Extract the (x, y) coordinate from the center of the cell holding the provided text.  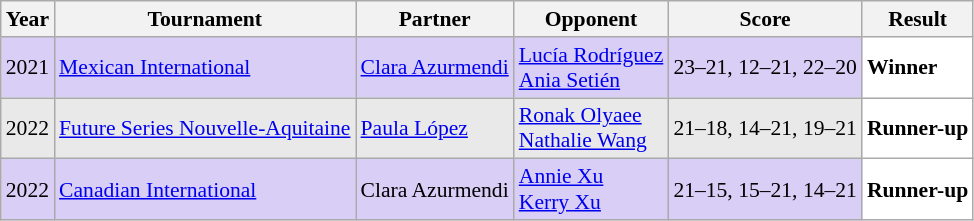
Partner (435, 19)
Annie Xu Kerry Xu (592, 190)
Mexican International (204, 68)
Winner (918, 68)
Result (918, 19)
Lucía Rodríguez Ania Setién (592, 68)
Opponent (592, 19)
Ronak Olyaee Nathalie Wang (592, 128)
23–21, 12–21, 22–20 (765, 68)
21–15, 15–21, 14–21 (765, 190)
Year (28, 19)
Tournament (204, 19)
Score (765, 19)
21–18, 14–21, 19–21 (765, 128)
Future Series Nouvelle-Aquitaine (204, 128)
Paula López (435, 128)
Canadian International (204, 190)
2021 (28, 68)
